For the text-containing cell, return its midpoint in [X, Y] coordinate format. 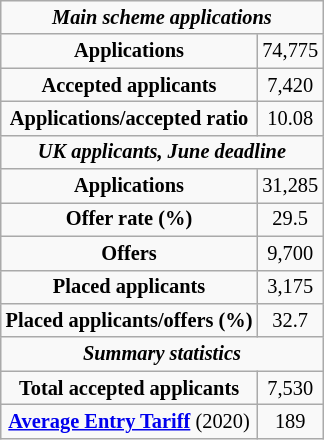
Placed applicants [130, 287]
32.7 [290, 320]
3,175 [290, 287]
10.08 [290, 118]
Accepted applicants [130, 85]
29.5 [290, 219]
Summary statistics [162, 354]
7,530 [290, 388]
Average Entry Tariff (2020) [130, 421]
189 [290, 421]
Total accepted applicants [130, 388]
74,775 [290, 51]
Applications/accepted ratio [130, 118]
Main scheme applications [162, 17]
7,420 [290, 85]
31,285 [290, 186]
Offers [130, 253]
9,700 [290, 253]
UK applicants, June deadline [162, 152]
Placed applicants/offers (%) [130, 320]
Offer rate (%) [130, 219]
